Provide the [x, y] coordinate of the cell's center where the given text is located.  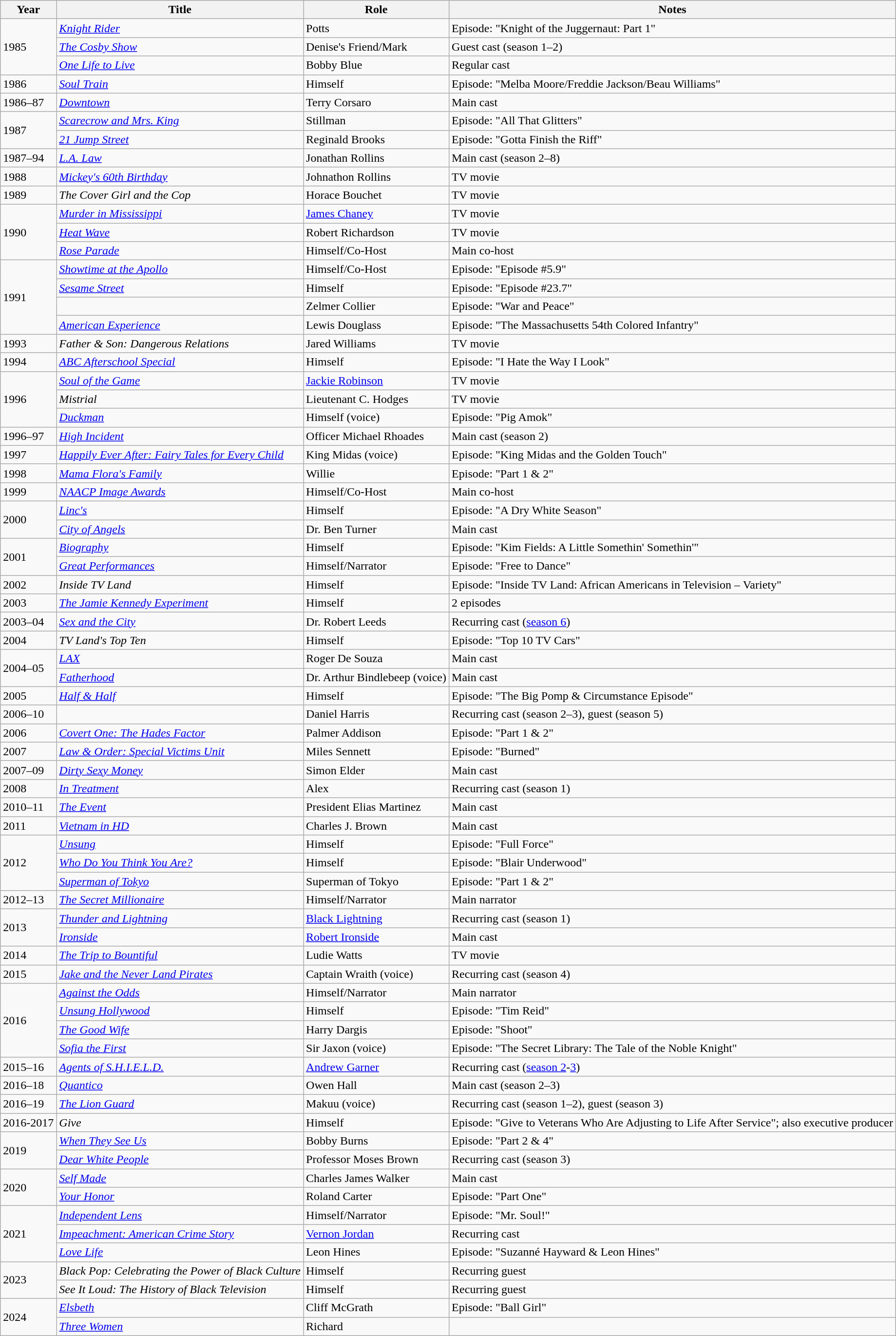
Quantico [180, 1085]
2007 [28, 751]
Sex and the City [180, 622]
Leon Hines [376, 1252]
2012 [28, 863]
Episode: "Suzanné Hayward & Leon Hines" [672, 1252]
Knight Rider [180, 28]
Episode: "A Dry White Season" [672, 510]
The Jamie Kennedy Experiment [180, 603]
Episode: "The Massachusetts 54th Colored Infantry" [672, 325]
Denise's Friend/Mark [376, 47]
2006 [28, 733]
Great Performances [180, 566]
Episode: "Ball Girl" [672, 1308]
Episode: "Tim Reid" [672, 1011]
Black Pop: Celebrating the Power of Black Culture [180, 1271]
Episode: "All That Glitters" [672, 121]
King Midas (voice) [376, 455]
Episode: "Blair Underwood" [672, 863]
President Elias Martinez [376, 807]
Duckman [180, 418]
Episode: "King Midas and the Golden Touch" [672, 455]
2016–19 [28, 1104]
Linc's [180, 510]
Episode: "Knight of the Juggernaut: Part 1" [672, 28]
Andrew Garner [376, 1067]
Episode: "Full Force" [672, 844]
Makuu (voice) [376, 1104]
2006–10 [28, 714]
Roger De Souza [376, 659]
Stillman [376, 121]
Heat Wave [180, 232]
1998 [28, 473]
LAX [180, 659]
One Life to Live [180, 65]
Episode: "Inside TV Land: African Americans in Television – Variety" [672, 585]
Richard [376, 1326]
Inside TV Land [180, 585]
Unsung Hollywood [180, 1011]
Half & Half [180, 696]
Robert Ironside [376, 937]
Johnathon Rollins [376, 176]
Guest cast (season 1–2) [672, 47]
Year [28, 10]
Episode: "I Hate the Way I Look" [672, 362]
Reginald Brooks [376, 139]
Bobby Blue [376, 65]
2019 [28, 1150]
Dr. Robert Leeds [376, 622]
Harry Dargis [376, 1030]
The Trip to Bountiful [180, 955]
Recurring cast (season 3) [672, 1160]
1988 [28, 176]
Against the Odds [180, 992]
Episode: "Free to Dance" [672, 566]
Lieutenant C. Hodges [376, 399]
Miles Sennett [376, 751]
Thunder and Lightning [180, 918]
Episode: "Shoot" [672, 1030]
Dirty Sexy Money [180, 770]
2005 [28, 696]
Mistrial [180, 399]
Episode: "Mr. Soul!" [672, 1215]
High Incident [180, 436]
2001 [28, 557]
Episode: "Part One" [672, 1197]
2010–11 [28, 807]
1991 [28, 297]
The Cosby Show [180, 47]
Captain Wraith (voice) [376, 974]
Willie [376, 473]
Recurring cast (season 1–2), guest (season 3) [672, 1104]
Episode: "Melba Moore/Freddie Jackson/Beau Williams" [672, 84]
Downtown [180, 102]
The Lion Guard [180, 1104]
Zelmer Collier [376, 306]
Recurring cast (season 4) [672, 974]
Episode: "War and Peace" [672, 306]
Charles James Walker [376, 1178]
Sir Jaxon (voice) [376, 1048]
Impeachment: American Crime Story [180, 1234]
Vietnam in HD [180, 826]
Himself (voice) [376, 418]
Recurring cast (season 6) [672, 622]
Alex [376, 788]
Biography [180, 548]
ABC Afterschool Special [180, 362]
Episode: "Kim Fields: A Little Somethin' Somethin'" [672, 548]
Episode: "Top 10 TV Cars" [672, 640]
1986 [28, 84]
Horace Bouchet [376, 195]
Love Life [180, 1252]
Give [180, 1122]
Elsbeth [180, 1308]
Jake and the Never Land Pirates [180, 974]
Ironside [180, 937]
2004 [28, 640]
Vernon Jordan [376, 1234]
Simon Elder [376, 770]
Dr. Ben Turner [376, 529]
1997 [28, 455]
2016–18 [28, 1085]
2002 [28, 585]
Palmer Addison [376, 733]
Who Do You Think You Are? [180, 863]
Agents of S.H.I.E.L.D. [180, 1067]
Three Women [180, 1326]
Law & Order: Special Victims Unit [180, 751]
Independent Lens [180, 1215]
Fatherhood [180, 677]
Owen Hall [376, 1085]
Officer Michael Rhoades [376, 436]
Regular cast [672, 65]
See It Loud: The History of Black Television [180, 1289]
Episode: "Episode #5.9" [672, 269]
1999 [28, 492]
1993 [28, 344]
Covert One: The Hades Factor [180, 733]
James Chaney [376, 213]
2015 [28, 974]
Dear White People [180, 1160]
Episode: "Give to Veterans Who Are Adjusting to Life After Service"; also executive producer [672, 1122]
The Good Wife [180, 1030]
2 episodes [672, 603]
2003 [28, 603]
2000 [28, 519]
Main cast (season 2–3) [672, 1085]
Episode: "Episode #23.7" [672, 288]
2004–05 [28, 668]
Recurring cast (season 2-3) [672, 1067]
Recurring cast (season 2–3), guest (season 5) [672, 714]
2003–04 [28, 622]
Father & Son: Dangerous Relations [180, 344]
Mama Flora's Family [180, 473]
Jonathan Rollins [376, 158]
1990 [28, 232]
Unsung [180, 844]
2016 [28, 1020]
2014 [28, 955]
Ludie Watts [376, 955]
The Secret Millionaire [180, 900]
1996–97 [28, 436]
1996 [28, 399]
Title [180, 10]
Jackie Robinson [376, 381]
Episode: "Part 2 & 4" [672, 1141]
2008 [28, 788]
Scarecrow and Mrs. King [180, 121]
City of Angels [180, 529]
Bobby Burns [376, 1141]
Cliff McGrath [376, 1308]
Recurring cast [672, 1234]
When They See Us [180, 1141]
1986–87 [28, 102]
Daniel Harris [376, 714]
The Cover Girl and the Cop [180, 195]
Soul Train [180, 84]
Terry Corsaro [376, 102]
Murder in Mississippi [180, 213]
Rose Parade [180, 251]
Robert Richardson [376, 232]
Episode: "The Secret Library: The Tale of the Noble Knight" [672, 1048]
American Experience [180, 325]
Lewis Douglass [376, 325]
Episode: "The Big Pomp & Circumstance Episode" [672, 696]
Roland Carter [376, 1197]
2013 [28, 928]
2015–16 [28, 1067]
Self Made [180, 1178]
The Event [180, 807]
Main cast (season 2) [672, 436]
1994 [28, 362]
Mickey's 60th Birthday [180, 176]
2012–13 [28, 900]
Soul of the Game [180, 381]
Potts [376, 28]
2016-2017 [28, 1122]
Episode: "Pig Amok" [672, 418]
Showtime at the Apollo [180, 269]
NAACP Image Awards [180, 492]
TV Land's Top Ten [180, 640]
Jared Williams [376, 344]
Your Honor [180, 1197]
2021 [28, 1234]
21 Jump Street [180, 139]
2007–09 [28, 770]
Role [376, 10]
Happily Ever After: Fairy Tales for Every Child [180, 455]
1987–94 [28, 158]
1985 [28, 47]
Charles J. Brown [376, 826]
2020 [28, 1187]
Dr. Arthur Bindlebeep (voice) [376, 677]
Sesame Street [180, 288]
2024 [28, 1317]
Episode: "Burned" [672, 751]
Notes [672, 10]
1987 [28, 130]
2023 [28, 1280]
Main cast (season 2–8) [672, 158]
Black Lightning [376, 918]
L.A. Law [180, 158]
2011 [28, 826]
Sofia the First [180, 1048]
Episode: "Gotta Finish the Riff" [672, 139]
1989 [28, 195]
In Treatment [180, 788]
Professor Moses Brown [376, 1160]
